Identify which cell holds the provided text, then report its (x, y) central coordinate. 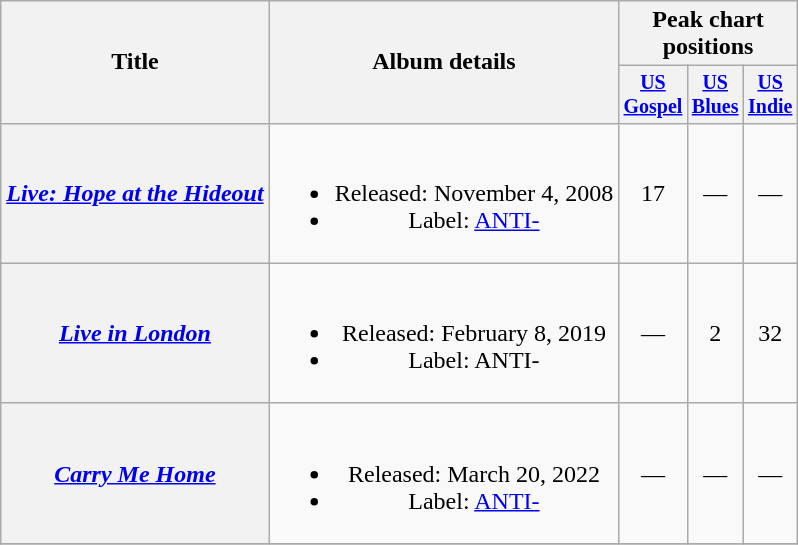
Released: February 8, 2019Label: ANTI- (444, 333)
Live: Hope at the Hideout (135, 193)
USGospel (653, 94)
USBlues (715, 94)
Album details (444, 62)
Released: November 4, 2008Label: ANTI- (444, 193)
17 (653, 193)
32 (770, 333)
Peak chartpositions (708, 34)
2 (715, 333)
USIndie (770, 94)
Carry Me Home (135, 473)
Released: March 20, 2022Label: ANTI- (444, 473)
Title (135, 62)
Live in London (135, 333)
